Detect which cell encompasses the target text, then output its [X, Y] center coordinate. 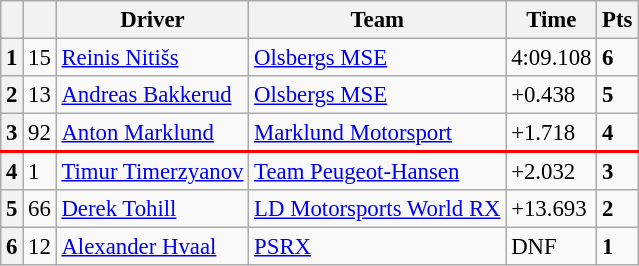
LD Motorsports World RX [378, 209]
Andreas Bakkerud [152, 95]
Anton Marklund [152, 133]
Reinis Nitišs [152, 58]
Alexander Hvaal [152, 247]
+13.693 [552, 209]
Marklund Motorsport [378, 133]
12 [40, 247]
66 [40, 209]
Timur Timerzyanov [152, 171]
Team Peugeot-Hansen [378, 171]
Team [378, 20]
+2.032 [552, 171]
13 [40, 95]
PSRX [378, 247]
Pts [618, 20]
92 [40, 133]
Driver [152, 20]
Derek Tohill [152, 209]
+1.718 [552, 133]
DNF [552, 247]
15 [40, 58]
Time [552, 20]
4:09.108 [552, 58]
+0.438 [552, 95]
